Return the [x, y] coordinate for the center point of the cell that contains the specified text.  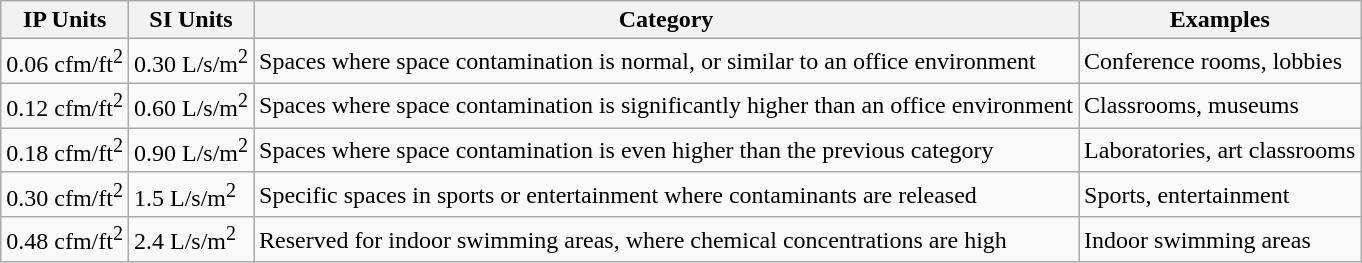
Sports, entertainment [1220, 194]
0.12 cfm/ft2 [65, 106]
0.48 cfm/ft2 [65, 240]
Spaces where space contamination is significantly higher than an office environment [666, 106]
Laboratories, art classrooms [1220, 150]
Classrooms, museums [1220, 106]
Category [666, 20]
0.30 cfm/ft2 [65, 194]
0.90 L/s/m2 [190, 150]
0.06 cfm/ft2 [65, 62]
Indoor swimming areas [1220, 240]
0.18 cfm/ft2 [65, 150]
Spaces where space contamination is even higher than the previous category [666, 150]
0.30 L/s/m2 [190, 62]
Spaces where space contamination is normal, or similar to an office environment [666, 62]
1.5 L/s/m2 [190, 194]
Conference rooms, lobbies [1220, 62]
SI Units [190, 20]
Reserved for indoor swimming areas, where chemical concentrations are high [666, 240]
Examples [1220, 20]
2.4 L/s/m2 [190, 240]
0.60 L/s/m2 [190, 106]
Specific spaces in sports or entertainment where contaminants are released [666, 194]
IP Units [65, 20]
